Detect which cell encompasses the target text, then output its (x, y) center coordinate. 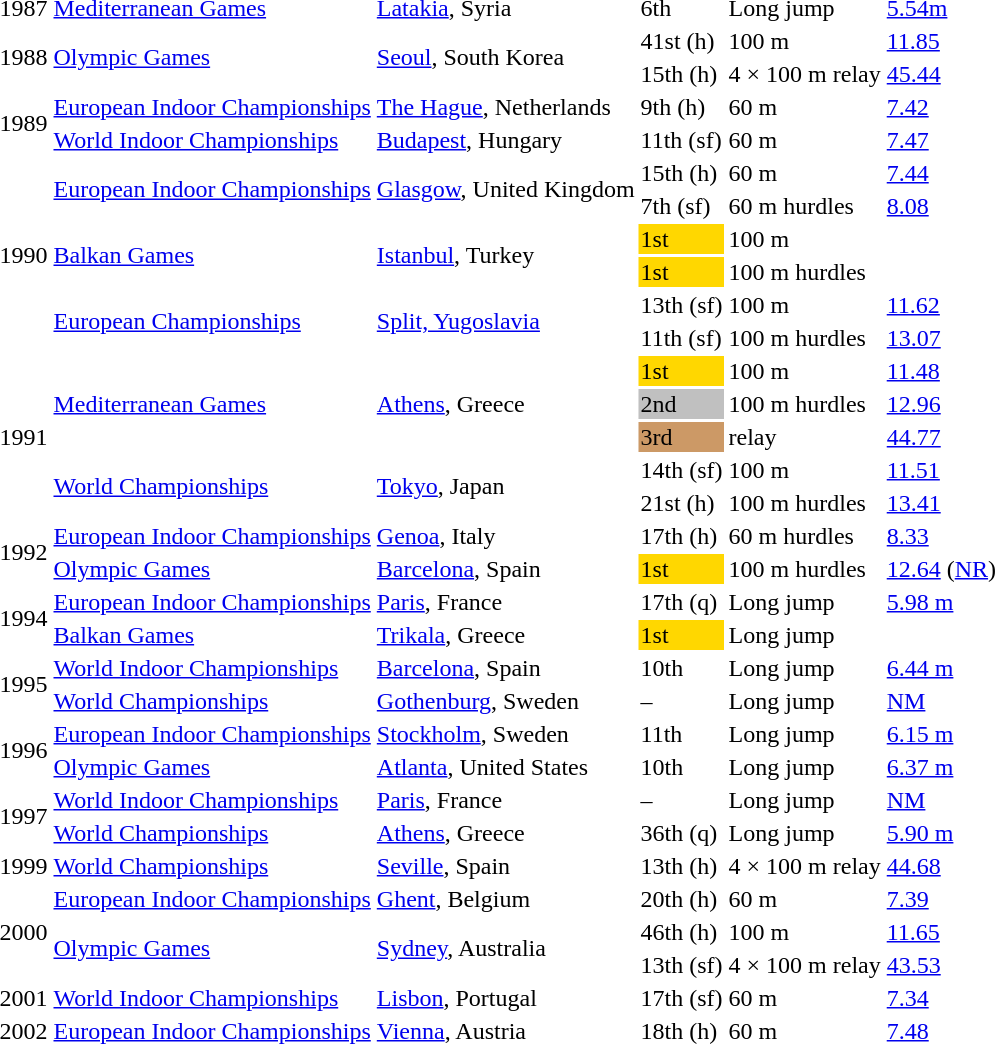
Istanbul, Turkey (506, 256)
41st (h) (682, 41)
Lisbon, Portugal (506, 998)
Gothenburg, Sweden (506, 701)
17th (h) (682, 536)
11th (682, 734)
Budapest, Hungary (506, 140)
relay (804, 437)
Atlanta, United States (506, 767)
Seville, Spain (506, 866)
2nd (682, 404)
21st (h) (682, 503)
Stockholm, Sweden (506, 734)
Trikala, Greece (506, 635)
Mediterranean Games (212, 404)
European Championships (212, 322)
Tokyo, Japan (506, 486)
14th (sf) (682, 470)
Genoa, Italy (506, 536)
36th (q) (682, 833)
The Hague, Netherlands (506, 107)
Ghent, Belgium (506, 899)
Split, Yugoslavia (506, 322)
20th (h) (682, 899)
46th (h) (682, 932)
9th (h) (682, 107)
Glasgow, United Kingdom (506, 190)
Sydney, Australia (506, 948)
17th (q) (682, 602)
17th (sf) (682, 998)
3rd (682, 437)
Seoul, South Korea (506, 58)
13th (h) (682, 866)
7th (sf) (682, 206)
